Search for the cell housing the specified text and yield its (X, Y) center coordinate. 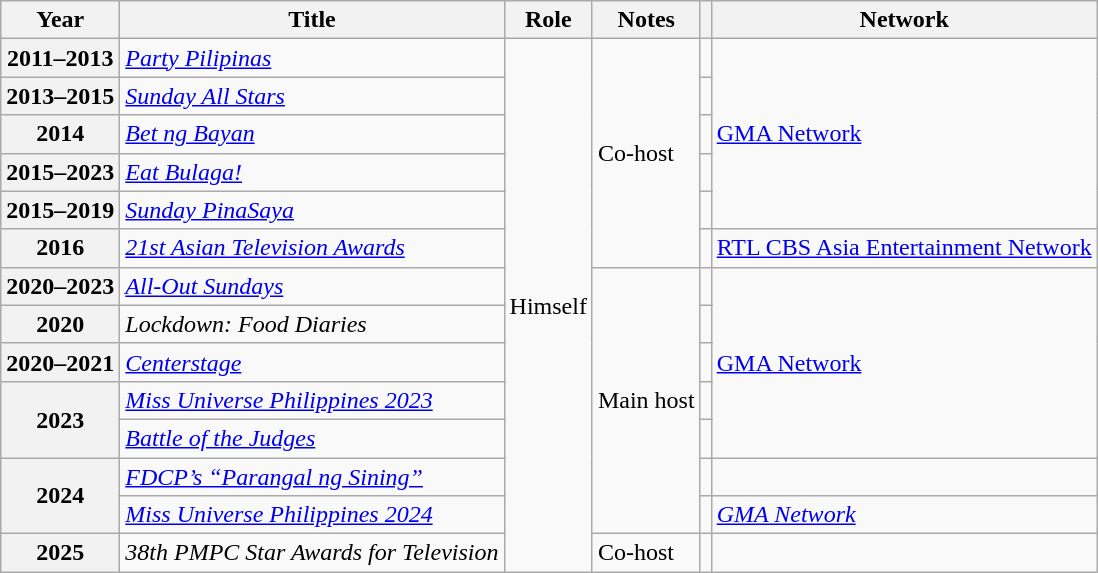
2023 (60, 419)
2016 (60, 248)
2025 (60, 553)
Himself (548, 306)
Network (904, 20)
Bet ng Bayan (312, 134)
2020 (60, 324)
Role (548, 20)
Party Pilipinas (312, 58)
Main host (646, 400)
2014 (60, 134)
2020–2021 (60, 362)
2020–2023 (60, 286)
Sunday All Stars (312, 96)
21st Asian Television Awards (312, 248)
FDCP’s “Parangal ng Sining” (312, 477)
Title (312, 20)
Notes (646, 20)
All-Out Sundays (312, 286)
RTL CBS Asia Entertainment Network (904, 248)
2015–2019 (60, 210)
2013–2015 (60, 96)
Sunday PinaSaya (312, 210)
Eat Bulaga! (312, 172)
2024 (60, 496)
Miss Universe Philippines 2023 (312, 400)
Lockdown: Food Diaries (312, 324)
Battle of the Judges (312, 438)
2015–2023 (60, 172)
Year (60, 20)
2011–2013 (60, 58)
38th PMPC Star Awards for Television (312, 553)
Miss Universe Philippines 2024 (312, 515)
Centerstage (312, 362)
